Output the [X, Y] coordinate of the center of the cell containing the given text.  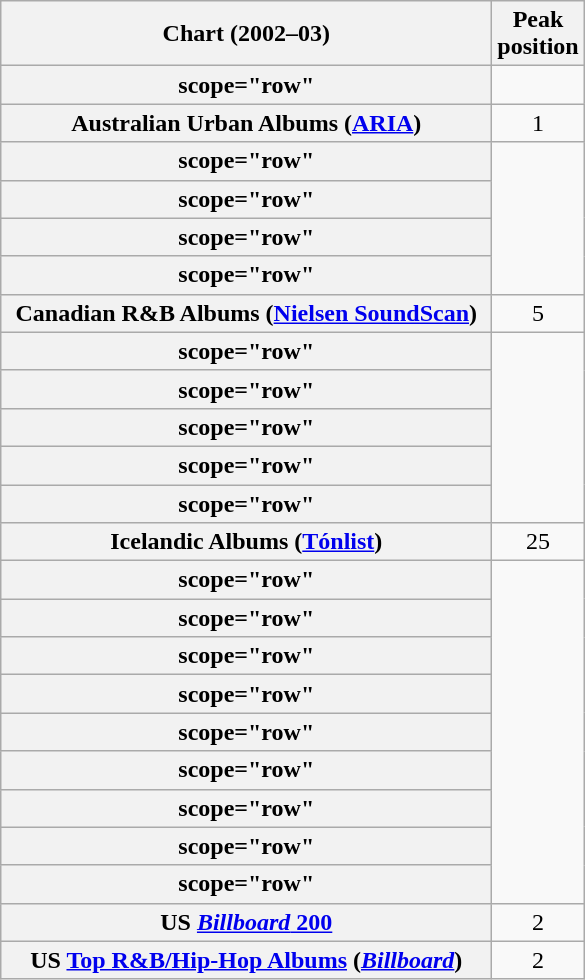
Chart (2002–03) [246, 34]
US Billboard 200 [246, 922]
1 [538, 123]
Icelandic Albums (Tónlist) [246, 542]
Peakposition [538, 34]
Canadian R&B Albums (Nielsen SoundScan) [246, 313]
Australian Urban Albums (ARIA) [246, 123]
US Top R&B/Hip-Hop Albums (Billboard) [246, 960]
5 [538, 313]
25 [538, 542]
